For the text-containing cell, return its midpoint in [X, Y] coordinate format. 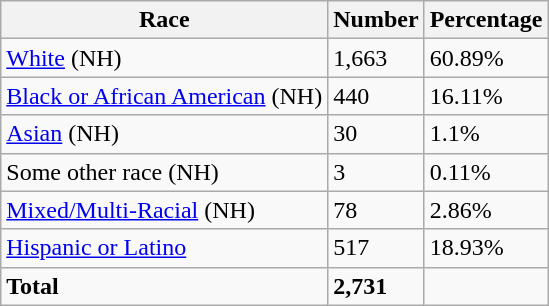
2,731 [376, 286]
1.1% [486, 134]
2.86% [486, 210]
Percentage [486, 20]
Asian (NH) [164, 134]
Hispanic or Latino [164, 248]
18.93% [486, 248]
517 [376, 248]
1,663 [376, 58]
Race [164, 20]
Black or African American (NH) [164, 96]
White (NH) [164, 58]
Total [164, 286]
16.11% [486, 96]
30 [376, 134]
78 [376, 210]
Some other race (NH) [164, 172]
0.11% [486, 172]
Number [376, 20]
60.89% [486, 58]
3 [376, 172]
440 [376, 96]
Mixed/Multi-Racial (NH) [164, 210]
